Identify which cell holds the provided text, then report its [x, y] central coordinate. 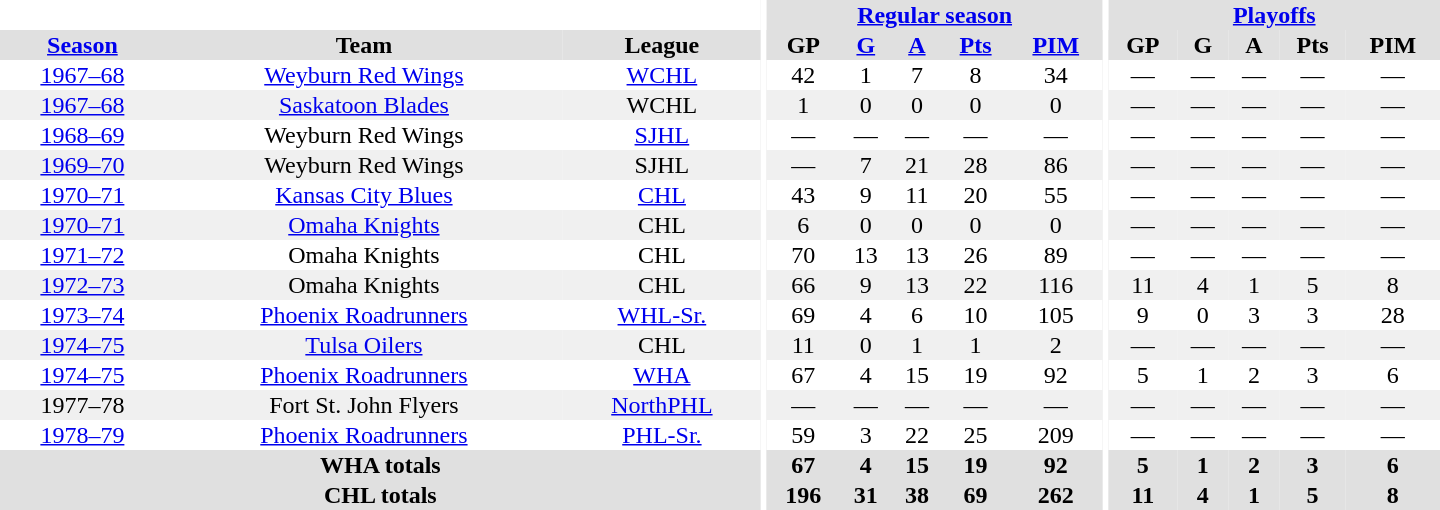
PHL-Sr. [662, 435]
1969–70 [82, 165]
38 [916, 495]
262 [1056, 495]
25 [975, 435]
WHA [662, 375]
66 [803, 285]
Tulsa Oilers [364, 345]
NorthPHL [662, 405]
1978–79 [82, 435]
1977–78 [82, 405]
1968–69 [82, 135]
209 [1056, 435]
Kansas City Blues [364, 195]
Regular season [934, 15]
Fort St. John Flyers [364, 405]
20 [975, 195]
21 [916, 165]
League [662, 45]
Saskatoon Blades [364, 105]
10 [975, 315]
59 [803, 435]
Playoffs [1274, 15]
1973–74 [82, 315]
86 [1056, 165]
196 [803, 495]
42 [803, 75]
55 [1056, 195]
1972–73 [82, 285]
89 [1056, 255]
34 [1056, 75]
31 [866, 495]
116 [1056, 285]
CHL totals [380, 495]
Team [364, 45]
WHA totals [380, 465]
105 [1056, 315]
43 [803, 195]
26 [975, 255]
WHL-Sr. [662, 315]
Season [82, 45]
70 [803, 255]
1971–72 [82, 255]
